Identify which cell holds the provided text, then report its (x, y) central coordinate. 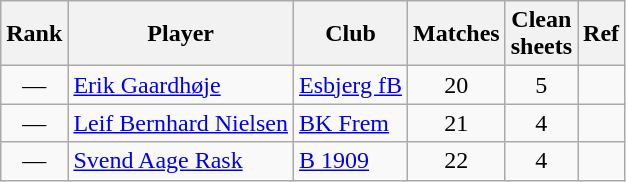
Cleansheets (541, 34)
21 (456, 123)
Svend Aage Rask (181, 161)
20 (456, 85)
BK Frem (351, 123)
Club (351, 34)
B 1909 (351, 161)
Matches (456, 34)
Player (181, 34)
5 (541, 85)
22 (456, 161)
Ref (602, 34)
Esbjerg fB (351, 85)
Erik Gaardhøje (181, 85)
Leif Bernhard Nielsen (181, 123)
Rank (34, 34)
